Pinpoint the cell where the given text exists, returning its (X, Y) midpoint coordinate. 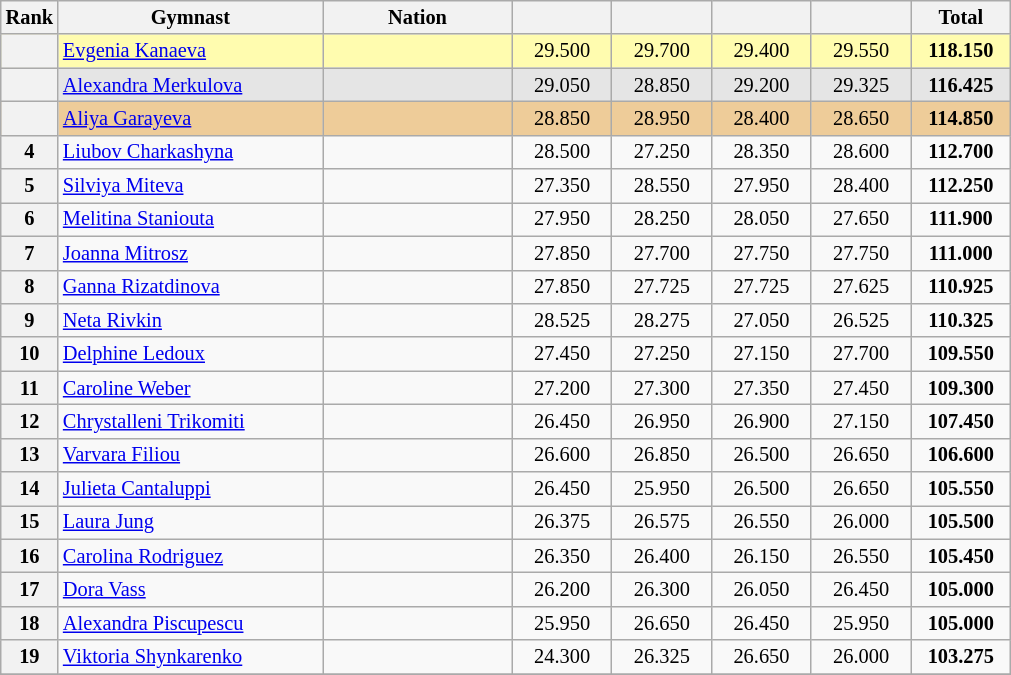
28.050 (762, 219)
26.375 (562, 522)
29.050 (562, 85)
27.650 (861, 219)
103.275 (961, 657)
27.625 (861, 287)
111.900 (961, 219)
114.850 (961, 118)
26.525 (861, 320)
109.300 (961, 388)
29.200 (762, 85)
Neta Rivkin (190, 320)
26.950 (662, 421)
Viktoria Shynkarenko (190, 657)
Nation (418, 17)
18 (30, 623)
26.050 (762, 589)
Dora Vass (190, 589)
109.550 (961, 354)
Varvara Filiou (190, 455)
26.575 (662, 522)
28.250 (662, 219)
28.550 (662, 186)
27.300 (662, 388)
Delphine Ledoux (190, 354)
12 (30, 421)
15 (30, 522)
28.350 (762, 152)
26.400 (662, 556)
28.600 (861, 152)
28.950 (662, 118)
110.925 (961, 287)
Alexandra Piscupescu (190, 623)
Julieta Cantaluppi (190, 489)
26.850 (662, 455)
29.700 (662, 51)
28.525 (562, 320)
17 (30, 589)
8 (30, 287)
Caroline Weber (190, 388)
7 (30, 253)
28.500 (562, 152)
19 (30, 657)
29.550 (861, 51)
Aliya Garayeva (190, 118)
29.400 (762, 51)
112.250 (961, 186)
Alexandra Merkulova (190, 85)
Carolina Rodriguez (190, 556)
27.200 (562, 388)
Chrystalleni Trikomiti (190, 421)
110.325 (961, 320)
26.150 (762, 556)
Rank (30, 17)
28.275 (662, 320)
28.650 (861, 118)
26.325 (662, 657)
118.150 (961, 51)
Laura Jung (190, 522)
105.550 (961, 489)
6 (30, 219)
105.500 (961, 522)
Melitina Staniouta (190, 219)
29.325 (861, 85)
Liubov Charkashyna (190, 152)
24.300 (562, 657)
112.700 (961, 152)
111.000 (961, 253)
105.450 (961, 556)
Gymnast (190, 17)
116.425 (961, 85)
Joanna Mitrosz (190, 253)
10 (30, 354)
Total (961, 17)
5 (30, 186)
26.600 (562, 455)
107.450 (961, 421)
26.300 (662, 589)
11 (30, 388)
26.900 (762, 421)
16 (30, 556)
Evgenia Kanaeva (190, 51)
26.350 (562, 556)
14 (30, 489)
13 (30, 455)
9 (30, 320)
27.050 (762, 320)
Ganna Rizatdinova (190, 287)
4 (30, 152)
Silviya Miteva (190, 186)
29.500 (562, 51)
26.200 (562, 589)
106.600 (961, 455)
